For the text-containing cell, return its midpoint in (x, y) coordinate format. 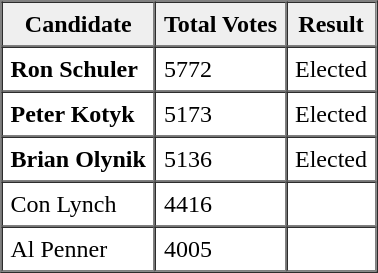
5772 (220, 68)
Brian Olynik (78, 158)
4005 (220, 248)
Candidate (78, 24)
Al Penner (78, 248)
Result (331, 24)
Total Votes (220, 24)
Ron Schuler (78, 68)
Con Lynch (78, 204)
5136 (220, 158)
5173 (220, 114)
Peter Kotyk (78, 114)
4416 (220, 204)
